Determine the [X, Y] coordinate at the center of the cell enclosing the given text.  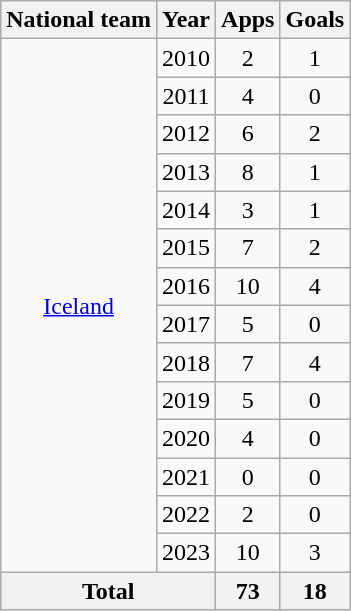
2014 [186, 210]
Iceland [79, 306]
Goals [315, 20]
2017 [186, 324]
2015 [186, 248]
6 [248, 134]
73 [248, 591]
18 [315, 591]
2020 [186, 438]
Apps [248, 20]
National team [79, 20]
2013 [186, 172]
2022 [186, 515]
2010 [186, 58]
8 [248, 172]
2018 [186, 362]
2019 [186, 400]
2021 [186, 477]
2023 [186, 553]
2011 [186, 96]
Year [186, 20]
2016 [186, 286]
2012 [186, 134]
Total [108, 591]
